Extract the (X, Y) coordinate from the center of the cell holding the provided text.  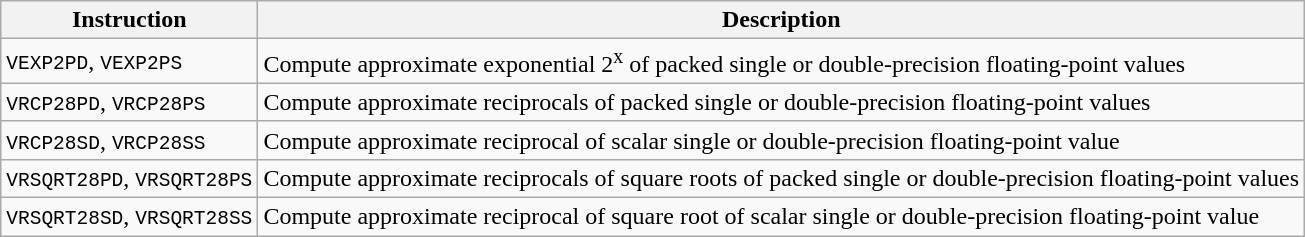
VRCP28PD, VRCP28PS (130, 102)
Compute approximate reciprocals of packed single or double-precision floating-point values (782, 102)
VRSQRT28PD, VRSQRT28PS (130, 178)
VRCP28SD, VRCP28SS (130, 140)
Compute approximate reciprocal of square root of scalar single or double-precision floating-point value (782, 217)
Compute approximate reciprocals of square roots of packed single or double-precision floating-point values (782, 178)
Compute approximate exponential 2x of packed single or double-precision floating-point values (782, 62)
Description (782, 20)
Compute approximate reciprocal of scalar single or double-precision floating-point value (782, 140)
VEXP2PD, VEXP2PS (130, 62)
VRSQRT28SD, VRSQRT28SS (130, 217)
Instruction (130, 20)
